Return the [x, y] coordinate for the center point of the cell that contains the specified text.  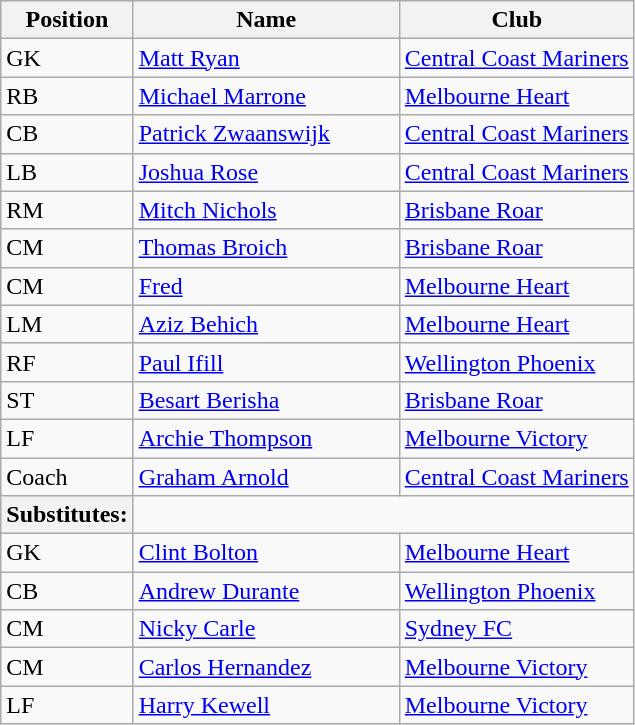
RB [67, 96]
Nicky Carle [266, 629]
Name [266, 20]
Michael Marrone [266, 96]
Joshua Rose [266, 172]
Aziz Behich [266, 324]
Archie Thompson [266, 438]
Clint Bolton [266, 553]
Position [67, 20]
Mitch Nichols [266, 210]
Harry Kewell [266, 705]
Thomas Broich [266, 248]
Sydney FC [516, 629]
Matt Ryan [266, 58]
Paul Ifill [266, 362]
Graham Arnold [266, 477]
LB [67, 172]
LM [67, 324]
Andrew Durante [266, 591]
Fred [266, 286]
Coach [67, 477]
Patrick Zwaanswijk [266, 134]
ST [67, 400]
RM [67, 210]
Carlos Hernandez [266, 667]
RF [67, 362]
Besart Berisha [266, 400]
Club [516, 20]
Substitutes: [67, 515]
